Output the (X, Y) coordinate of the center of the cell containing the given text.  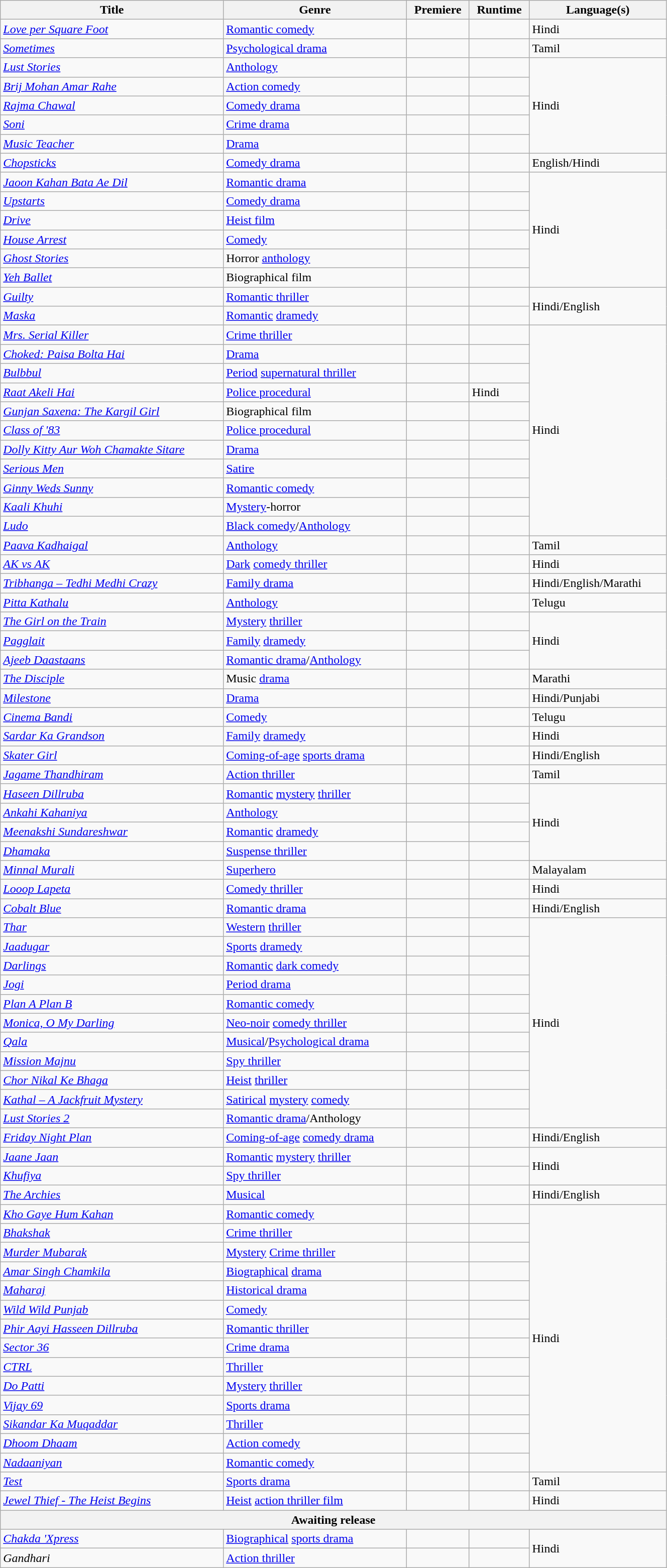
Sometimes (112, 48)
Mission Majnu (112, 1061)
Test (112, 1482)
Music drama (315, 679)
Lust Stories 2 (112, 1118)
Chakda 'Xpress (112, 1539)
Marathi (598, 679)
Jaoon Kahan Bata Ae Dil (112, 182)
Meenakshi Sundareshwar (112, 831)
Bulbbul (112, 373)
The Archies (112, 1195)
Bhakshak (112, 1233)
Historical drama (315, 1290)
Title (112, 10)
Darlings (112, 966)
CTRL (112, 1367)
The Disciple (112, 679)
Sardar Ka Grandson (112, 736)
Dark comedy thriller (315, 564)
Class of '83 (112, 430)
Rajma Chawal (112, 105)
Thar (112, 927)
Khufiya (112, 1176)
Genre (315, 10)
Haseen Dillruba (112, 793)
Heist action thriller film (315, 1501)
Gandhari (112, 1558)
The Girl on the Train (112, 622)
Guilty (112, 297)
Friday Night Plan (112, 1137)
Hindi/English/Marathi (598, 583)
Lust Stories (112, 67)
Jaane Jaan (112, 1156)
Mrs. Serial Killer (112, 335)
House Arrest (112, 239)
Ludo (112, 526)
Satirical mystery comedy (315, 1099)
Kaali Khuhi (112, 507)
Superhero (315, 870)
Yeh Ballet (112, 278)
Music Teacher (112, 144)
Paava Kadhaigal (112, 545)
Sikandar Ka Muqaddar (112, 1424)
Dolly Kitty Aur Woh Chamakte Sitare (112, 449)
Drive (112, 220)
Cobalt Blue (112, 908)
Amar Singh Chamkila (112, 1271)
Wild Wild Punjab (112, 1309)
Kathal – A Jackfruit Mystery (112, 1099)
Sector 36 (112, 1348)
Maharaj (112, 1290)
Premiere (438, 10)
Comedy thriller (315, 889)
Kho Gaye Hum Kahan (112, 1214)
Nadaaniyan (112, 1463)
Period drama (315, 985)
Jagame Thandhiram (112, 774)
Plan A Plan B (112, 1004)
Murder Mubarak (112, 1252)
Mystery Crime thriller (315, 1252)
Soni (112, 125)
Brij Mohan Amar Rahe (112, 86)
Upstarts (112, 201)
Ginny Weds Sunny (112, 488)
Cinema Bandi (112, 717)
Neo-noir comedy thriller (315, 1023)
Pagglait (112, 641)
Coming-of-age comedy drama (315, 1137)
Raat Akeli Hai (112, 392)
Ghost Stories (112, 259)
English/Hindi (598, 163)
Milestone (112, 698)
Maska (112, 316)
Love per Square Foot (112, 29)
Choked: Paisa Bolta Hai (112, 354)
Sports dramedy (315, 946)
Jaadugar (112, 946)
Suspense thriller (315, 851)
Hindi/Punjabi (598, 698)
Jogi (112, 985)
Satire (315, 468)
Gunjan Saxena: The Kargil Girl (112, 411)
Musical/Psychological drama (315, 1042)
Period supernatural thriller (315, 373)
Phir Aayi Hasseen Dillruba (112, 1329)
Serious Men (112, 468)
Looop Lapeta (112, 889)
Awaiting release (333, 1520)
Heist thriller (315, 1080)
Dhoom Dhaam (112, 1443)
Tribhanga – Tedhi Medhi Crazy (112, 583)
Heist film (315, 220)
Biographical drama (315, 1271)
Pitta Kathalu (112, 602)
Coming-of-age sports drama (315, 755)
Black comedy/Anthology (315, 526)
Family drama (315, 583)
Minnal Murali (112, 870)
Psychological drama (315, 48)
Western thriller (315, 927)
Monica, O My Darling (112, 1023)
Qala (112, 1042)
Malayalam (598, 870)
Horror anthology (315, 259)
Jewel Thief - The Heist Begins (112, 1501)
Chor Nikal Ke Bhaga (112, 1080)
Biographical sports drama (315, 1539)
Chopsticks (112, 163)
Do Patti (112, 1386)
Skater Girl (112, 755)
Language(s) (598, 10)
Runtime (499, 10)
AK vs AK (112, 564)
Ankahi Kahaniya (112, 812)
Dhamaka (112, 851)
Ajeeb Daastaans (112, 660)
Vijay 69 (112, 1405)
Romantic dark comedy (315, 966)
Mystery-horror (315, 507)
Musical (315, 1195)
